Extract the [x, y] coordinate from the center of the cell holding the provided text.  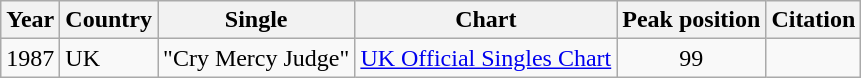
Citation [814, 20]
Chart [486, 20]
Year [30, 20]
99 [692, 58]
"Cry Mercy Judge" [256, 58]
Country [109, 20]
1987 [30, 58]
Single [256, 20]
UK [109, 58]
UK Official Singles Chart [486, 58]
Peak position [692, 20]
